Extract the [X, Y] coordinate from the center of the cell holding the provided text.  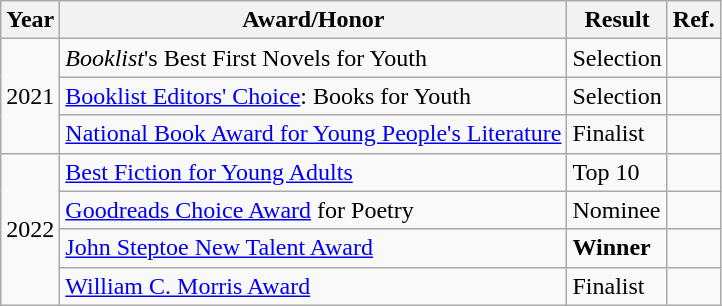
National Book Award for Young People's Literature [314, 134]
Result [617, 20]
Year [30, 20]
Booklist's Best First Novels for Youth [314, 58]
Booklist Editors' Choice: Books for Youth [314, 96]
2022 [30, 229]
John Steptoe New Talent Award [314, 248]
Nominee [617, 210]
Best Fiction for Young Adults [314, 172]
2021 [30, 96]
Top 10 [617, 172]
Winner [617, 248]
Award/Honor [314, 20]
William C. Morris Award [314, 286]
Goodreads Choice Award for Poetry [314, 210]
Ref. [694, 20]
